Locate the cell with the specified text and output its (x, y) center coordinate. 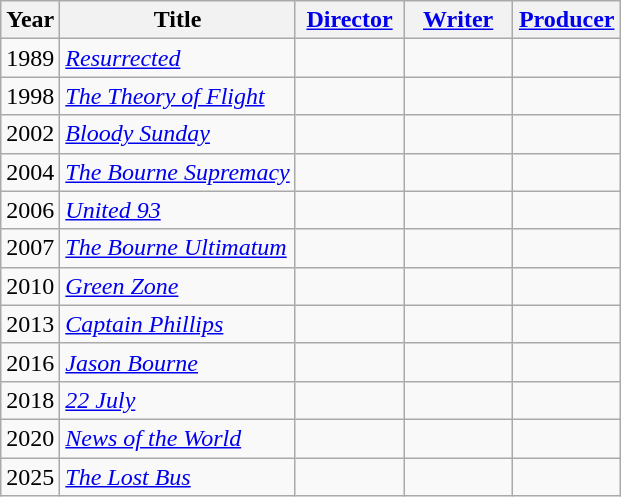
The Theory of Flight (178, 96)
1998 (30, 96)
22 July (178, 400)
The Bourne Supremacy (178, 172)
Writer (458, 20)
2013 (30, 324)
Green Zone (178, 286)
Captain Phillips (178, 324)
Director (350, 20)
2004 (30, 172)
Title (178, 20)
The Bourne Ultimatum (178, 248)
2010 (30, 286)
Resurrected (178, 58)
Bloody Sunday (178, 134)
News of the World (178, 438)
2002 (30, 134)
2006 (30, 210)
Year (30, 20)
2016 (30, 362)
1989 (30, 58)
Jason Bourne (178, 362)
United 93 (178, 210)
The Lost Bus (178, 477)
2020 (30, 438)
2007 (30, 248)
2018 (30, 400)
2025 (30, 477)
Producer (566, 20)
